Return [x, y] of the center of cell containing provided text 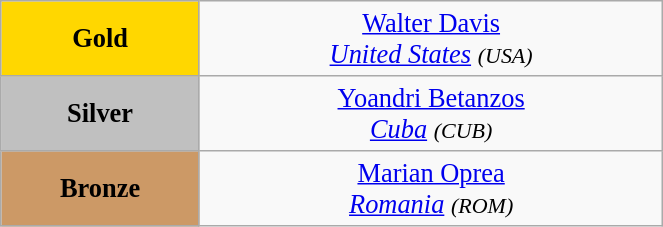
Bronze [100, 188]
Gold [100, 38]
Yoandri BetanzosCuba (CUB) [430, 112]
Marian OpreaRomania (ROM) [430, 188]
Silver [100, 112]
Walter DavisUnited States (USA) [430, 38]
